Provide the (x, y) coordinate of the cell's center where the given text is located.  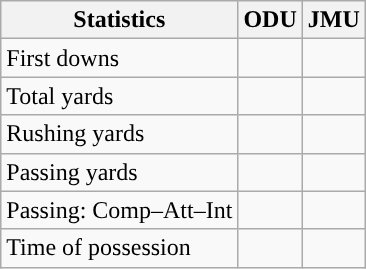
First downs (120, 58)
Rushing yards (120, 134)
ODU (270, 20)
JMU (334, 20)
Statistics (120, 20)
Time of possession (120, 248)
Total yards (120, 96)
Passing yards (120, 172)
Passing: Comp–Att–Int (120, 210)
